Provide the (x, y) coordinate of the cell's center where the given text is located.  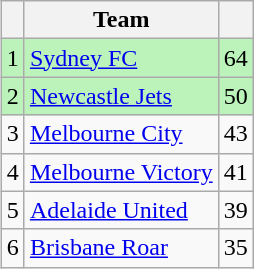
41 (236, 172)
Newcastle Jets (121, 96)
6 (12, 248)
5 (12, 210)
4 (12, 172)
64 (236, 58)
3 (12, 134)
Melbourne City (121, 134)
35 (236, 248)
Melbourne Victory (121, 172)
Brisbane Roar (121, 248)
39 (236, 210)
Sydney FC (121, 58)
1 (12, 58)
Adelaide United (121, 210)
2 (12, 96)
Team (121, 20)
50 (236, 96)
43 (236, 134)
